Capture the cell that displays the provided text and extract its (x, y) central coordinate. 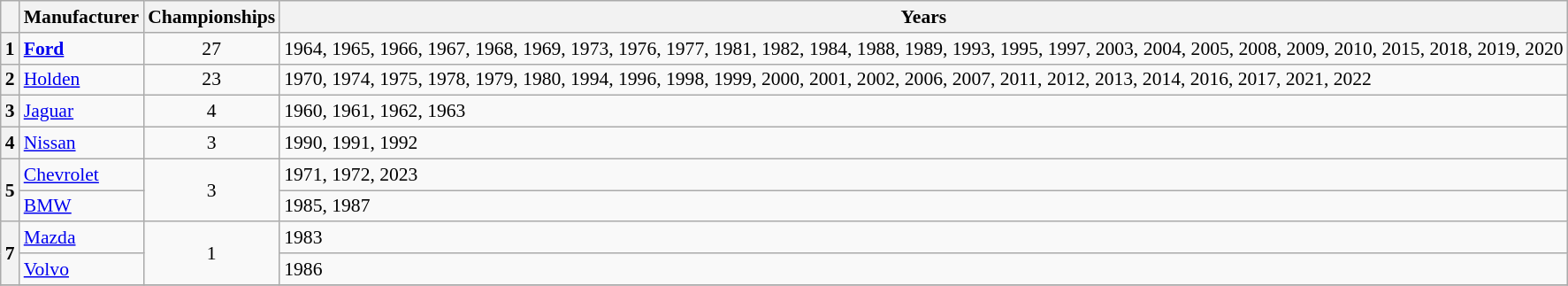
1986 (923, 269)
1971, 1972, 2023 (923, 174)
1960, 1961, 1962, 1963 (923, 112)
Jaguar (81, 112)
Chevrolet (81, 174)
1985, 1987 (923, 206)
5 (11, 189)
Nissan (81, 143)
Holden (81, 80)
23 (211, 80)
BMW (81, 206)
7 (11, 253)
Volvo (81, 269)
27 (211, 49)
Mazda (81, 238)
1990, 1991, 1992 (923, 143)
Years (923, 17)
Championships (211, 17)
1983 (923, 238)
Ford (81, 49)
1970, 1974, 1975, 1978, 1979, 1980, 1994, 1996, 1998, 1999, 2000, 2001, 2002, 2006, 2007, 2011, 2012, 2013, 2014, 2016, 2017, 2021, 2022 (923, 80)
Manufacturer (81, 17)
2 (11, 80)
